Return [X, Y] of the center of cell containing provided text 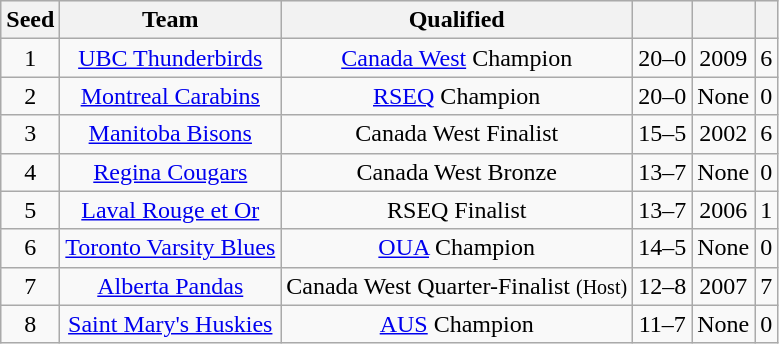
Qualified [457, 20]
Montreal Carabins [170, 96]
14–5 [662, 248]
RSEQ Finalist [457, 210]
2009 [724, 58]
Canada West Quarter-Finalist (Host) [457, 286]
2007 [724, 286]
Seed [30, 20]
8 [30, 324]
4 [30, 172]
2002 [724, 134]
3 [30, 134]
Laval Rouge et Or [170, 210]
AUS Champion [457, 324]
Team [170, 20]
Regina Cougars [170, 172]
2006 [724, 210]
5 [30, 210]
Canada West Bronze [457, 172]
Alberta Pandas [170, 286]
Manitoba Bisons [170, 134]
2 [30, 96]
Canada West Finalist [457, 134]
RSEQ Champion [457, 96]
15–5 [662, 134]
Canada West Champion [457, 58]
Toronto Varsity Blues [170, 248]
11–7 [662, 324]
UBC Thunderbirds [170, 58]
12–8 [662, 286]
Saint Mary's Huskies [170, 324]
OUA Champion [457, 248]
